Return [x, y] of the center of cell containing provided text 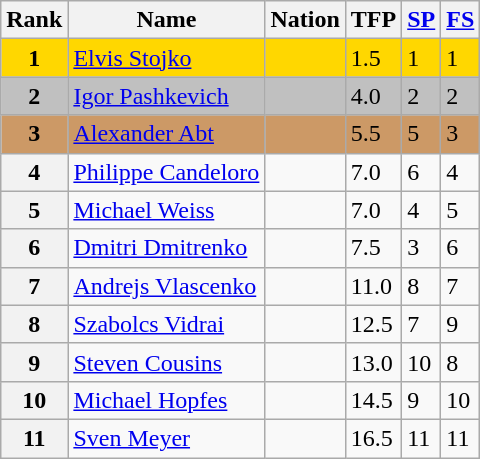
12.5 [373, 324]
Andrejs Vlascenko [166, 286]
13.0 [373, 362]
11.0 [373, 286]
Elvis Stojko [166, 58]
Nation [305, 20]
16.5 [373, 438]
Alexander Abt [166, 134]
Sven Meyer [166, 438]
Michael Hopfes [166, 400]
Igor Pashkevich [166, 96]
14.5 [373, 400]
Michael Weiss [166, 210]
TFP [373, 20]
1.5 [373, 58]
Philippe Candeloro [166, 172]
Szabolcs Vidrai [166, 324]
SP [422, 20]
Steven Cousins [166, 362]
FS [460, 20]
4.0 [373, 96]
Rank [34, 20]
5.5 [373, 134]
7.5 [373, 248]
Name [166, 20]
Dmitri Dmitrenko [166, 248]
